For the text-containing cell, return its midpoint in [x, y] coordinate format. 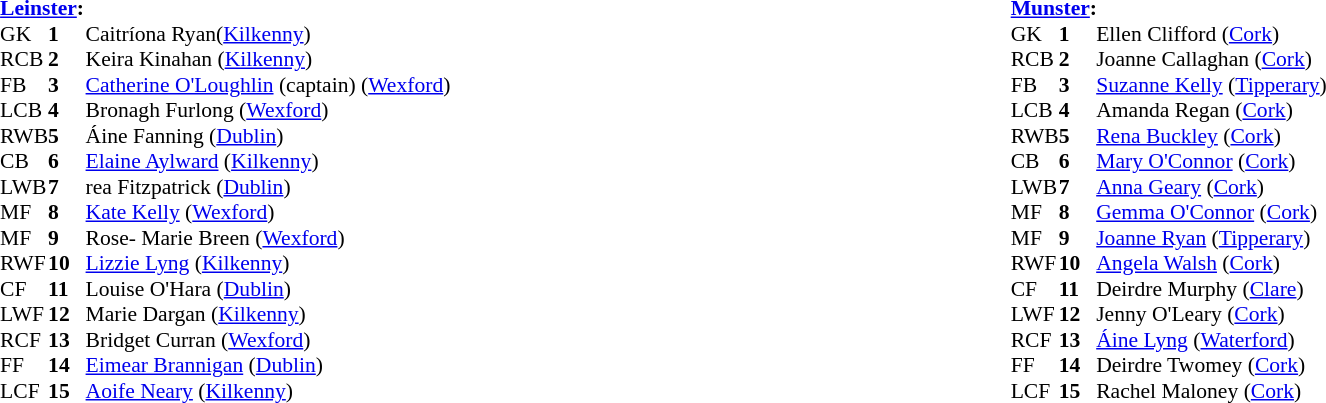
Catherine O'Loughlin (captain) (Wexford) [268, 85]
Áine Fanning (Dublin) [268, 136]
Lizzie Lyng (Kilkenny) [268, 263]
Bronagh Furlong (Wexford) [268, 111]
Elaine Aylward (Kilkenny) [268, 161]
Keira Kinahan (Kilkenny) [268, 59]
rea Fitzpatrick (Dublin) [268, 187]
Marie Dargan (Kilkenny) [268, 315]
Eimear Brannigan (Dublin) [268, 365]
Caitríona Ryan(Kilkenny) [268, 34]
Kate Kelly (Wexford) [268, 213]
Louise O'Hara (Dublin) [268, 289]
Rose- Marie Breen (Wexford) [268, 238]
Bridget Curran (Wexford) [268, 340]
